Find where the given text appears and provide that cell's center as [X, Y] coordinate. 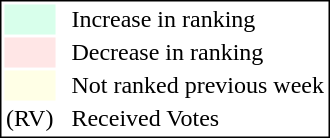
Received Votes [198, 119]
Increase in ranking [198, 19]
Decrease in ranking [198, 53]
Not ranked previous week [198, 85]
(RV) [29, 119]
